Detect which cell encompasses the target text, then output its [x, y] center coordinate. 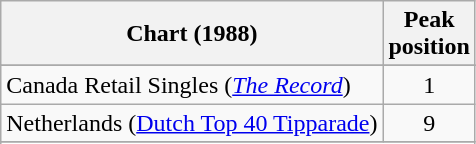
1 [429, 85]
Netherlands (Dutch Top 40 Tipparade) [192, 123]
Canada Retail Singles (The Record) [192, 85]
9 [429, 123]
Chart (1988) [192, 34]
Peakposition [429, 34]
